For the text-containing cell, return its midpoint in (x, y) coordinate format. 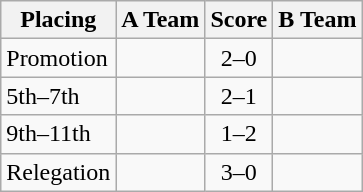
3–0 (239, 172)
Score (239, 20)
9th–11th (58, 134)
1–2 (239, 134)
2–0 (239, 58)
Placing (58, 20)
Promotion (58, 58)
2–1 (239, 96)
A Team (160, 20)
Relegation (58, 172)
5th–7th (58, 96)
B Team (318, 20)
